For the text-containing cell, return its midpoint in [X, Y] coordinate format. 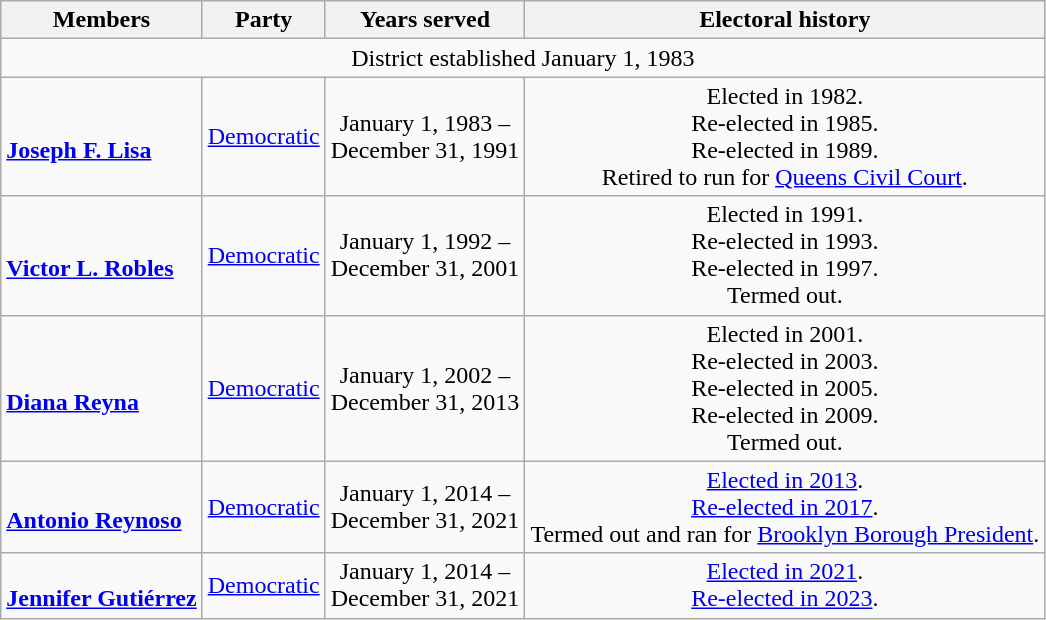
Party [264, 20]
Elected in 1991. Re-elected in 1993. Re-elected in 1997. Termed out. [785, 256]
Antonio Reynoso [102, 507]
Jennifer Gutiérrez [102, 586]
Elected in 2013. Re-elected in 2017. Termed out and ran for Brooklyn Borough President. [785, 507]
Electoral history [785, 20]
Elected in 2001. Re-elected in 2003. Re-elected in 2005. Re-elected in 2009. Termed out. [785, 388]
Members [102, 20]
Joseph F. Lisa [102, 136]
January 1, 2002 – December 31, 2013 [425, 388]
January 1, 1992 – December 31, 2001 [425, 256]
Years served [425, 20]
Elected in 1982. Re-elected in 1985. Re-elected in 1989. Retired to run for Queens Civil Court. [785, 136]
Diana Reyna [102, 388]
District established January 1, 1983 [523, 58]
Elected in 2021. Re-elected in 2023. [785, 586]
January 1, 1983 – December 31, 1991 [425, 136]
Victor L. Robles [102, 256]
